Extract the [X, Y] coordinate from the center of the cell holding the provided text.  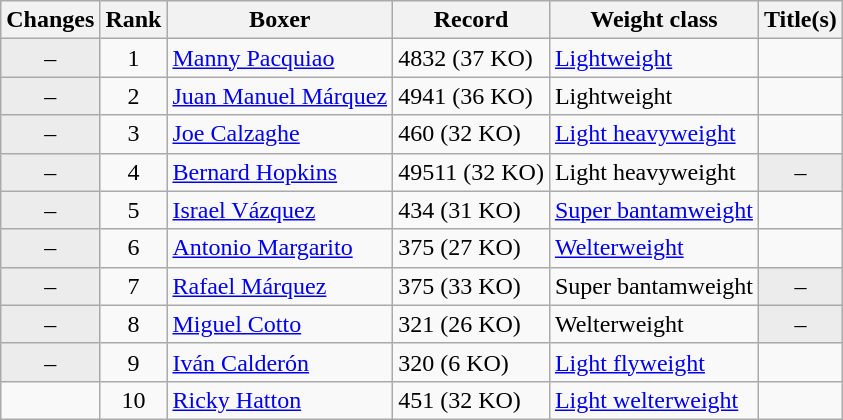
2 [134, 96]
Boxer [280, 20]
Changes [50, 20]
Record [472, 20]
10 [134, 400]
Light flyweight [654, 362]
Miguel Cotto [280, 324]
49511 (32 KO) [472, 172]
Bernard Hopkins [280, 172]
Manny Pacquiao [280, 58]
320 (6 KO) [472, 362]
1 [134, 58]
Antonio Margarito [280, 248]
Juan Manuel Márquez [280, 96]
Ricky Hatton [280, 400]
Israel Vázquez [280, 210]
451 (32 KO) [472, 400]
7 [134, 286]
460 (32 KO) [472, 134]
4832 (37 KO) [472, 58]
5 [134, 210]
434 (31 KO) [472, 210]
Rafael Márquez [280, 286]
Weight class [654, 20]
9 [134, 362]
Rank [134, 20]
4941 (36 KO) [472, 96]
3 [134, 134]
Iván Calderón [280, 362]
Title(s) [800, 20]
6 [134, 248]
321 (26 KO) [472, 324]
8 [134, 324]
Joe Calzaghe [280, 134]
4 [134, 172]
Light welterweight [654, 400]
375 (27 KO) [472, 248]
375 (33 KO) [472, 286]
